Determine the [X, Y] coordinate at the center of the cell enclosing the given text.  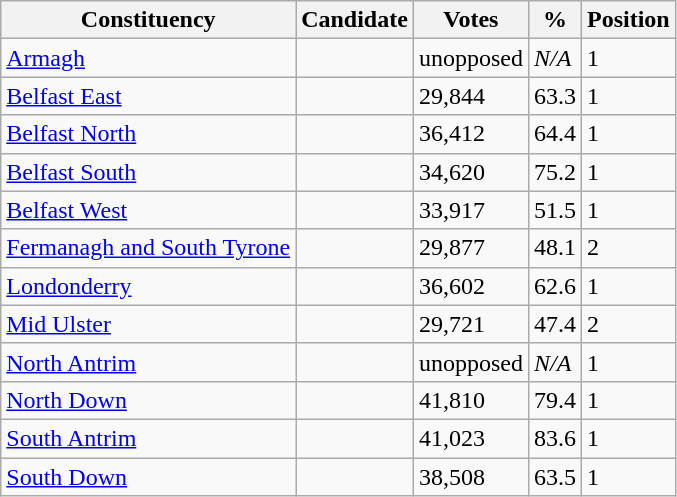
29,721 [470, 324]
38,508 [470, 477]
41,810 [470, 400]
North Down [148, 400]
29,877 [470, 248]
Mid Ulster [148, 324]
47.4 [554, 324]
33,917 [470, 210]
Candidate [355, 20]
34,620 [470, 172]
Constituency [148, 20]
% [554, 20]
Belfast South [148, 172]
South Down [148, 477]
75.2 [554, 172]
South Antrim [148, 438]
Londonderry [148, 286]
Belfast West [148, 210]
Belfast North [148, 134]
Armagh [148, 58]
36,412 [470, 134]
Position [629, 20]
62.6 [554, 286]
48.1 [554, 248]
29,844 [470, 96]
64.4 [554, 134]
51.5 [554, 210]
Fermanagh and South Tyrone [148, 248]
63.3 [554, 96]
63.5 [554, 477]
North Antrim [148, 362]
36,602 [470, 286]
Votes [470, 20]
83.6 [554, 438]
Belfast East [148, 96]
79.4 [554, 400]
41,023 [470, 438]
